Capture the cell that displays the provided text and extract its (x, y) central coordinate. 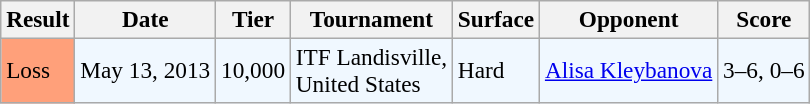
Alisa Kleybanova (629, 70)
Hard (496, 70)
Tier (254, 19)
Loss (38, 70)
Score (764, 19)
10,000 (254, 70)
Result (38, 19)
May 13, 2013 (146, 70)
3–6, 0–6 (764, 70)
ITF Landisville, United States (371, 70)
Opponent (629, 19)
Surface (496, 19)
Tournament (371, 19)
Date (146, 19)
